Pinpoint the cell where the given text exists, returning its [X, Y] midpoint coordinate. 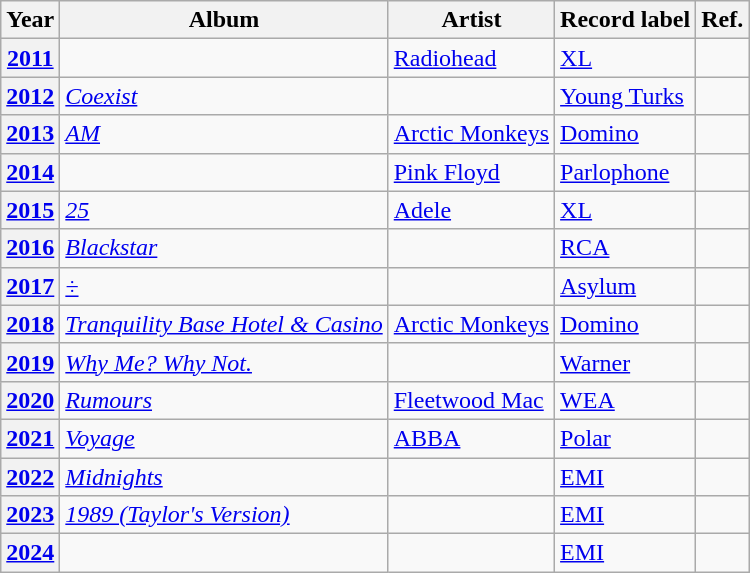
Young Turks [626, 96]
Blackstar [224, 248]
Coexist [224, 96]
Parlophone [626, 172]
2021 [30, 438]
Artist [471, 20]
Radiohead [471, 58]
Pink Floyd [471, 172]
Voyage [224, 438]
2024 [30, 553]
Year [30, 20]
2023 [30, 515]
2016 [30, 248]
2011 [30, 58]
Polar [626, 438]
25 [224, 210]
2012 [30, 96]
Midnights [224, 477]
Adele [471, 210]
2013 [30, 134]
2019 [30, 362]
Warner [626, 362]
Rumours [224, 400]
Fleetwood Mac [471, 400]
2018 [30, 324]
ABBA [471, 438]
Ref. [722, 20]
RCA [626, 248]
÷ [224, 286]
2015 [30, 210]
1989 (Taylor's Version) [224, 515]
Asylum [626, 286]
Tranquility Base Hotel & Casino [224, 324]
2014 [30, 172]
Album [224, 20]
AM [224, 134]
WEA [626, 400]
Why Me? Why Not. [224, 362]
2022 [30, 477]
2017 [30, 286]
Record label [626, 20]
2020 [30, 400]
